Identify which cell holds the provided text, then report its [x, y] central coordinate. 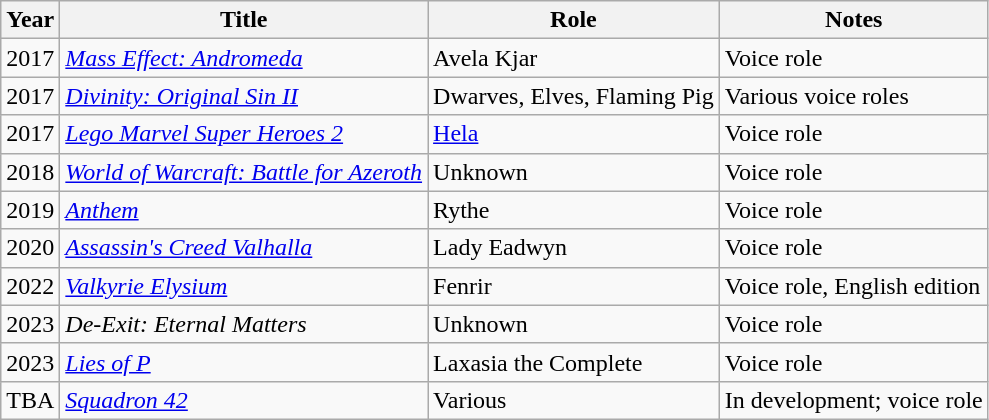
Valkyrie Elysium [244, 286]
2020 [30, 248]
Hela [574, 134]
Lego Marvel Super Heroes 2 [244, 134]
Laxasia the Complete [574, 362]
Various [574, 400]
In development; voice role [854, 400]
De-Exit: Eternal Matters [244, 324]
World of Warcraft: Battle for Azeroth [244, 172]
Notes [854, 20]
Fenrir [574, 286]
Mass Effect: Andromeda [244, 58]
2019 [30, 210]
TBA [30, 400]
Anthem [244, 210]
Title [244, 20]
Year [30, 20]
Divinity: Original Sin II [244, 96]
Lies of P [244, 362]
Avela Kjar [574, 58]
Lady Eadwyn [574, 248]
2018 [30, 172]
2022 [30, 286]
Assassin's Creed Valhalla [244, 248]
Dwarves, Elves, Flaming Pig [574, 96]
Squadron 42 [244, 400]
Voice role, English edition [854, 286]
Role [574, 20]
Various voice roles [854, 96]
Rythe [574, 210]
